Provide the (x, y) coordinate of the cell's center where the given text is located.  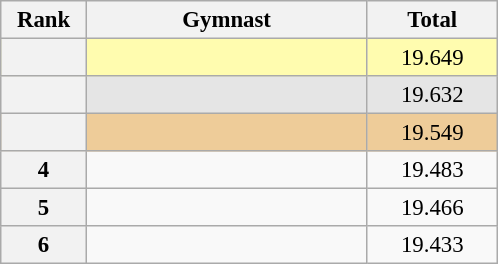
Total (432, 20)
19.649 (432, 58)
19.466 (432, 208)
4 (44, 170)
19.483 (432, 170)
19.433 (432, 245)
5 (44, 208)
6 (44, 245)
19.632 (432, 95)
19.549 (432, 133)
Gymnast (226, 20)
Rank (44, 20)
